From the cell containing the given text, extract its center point as (X, Y) coordinate. 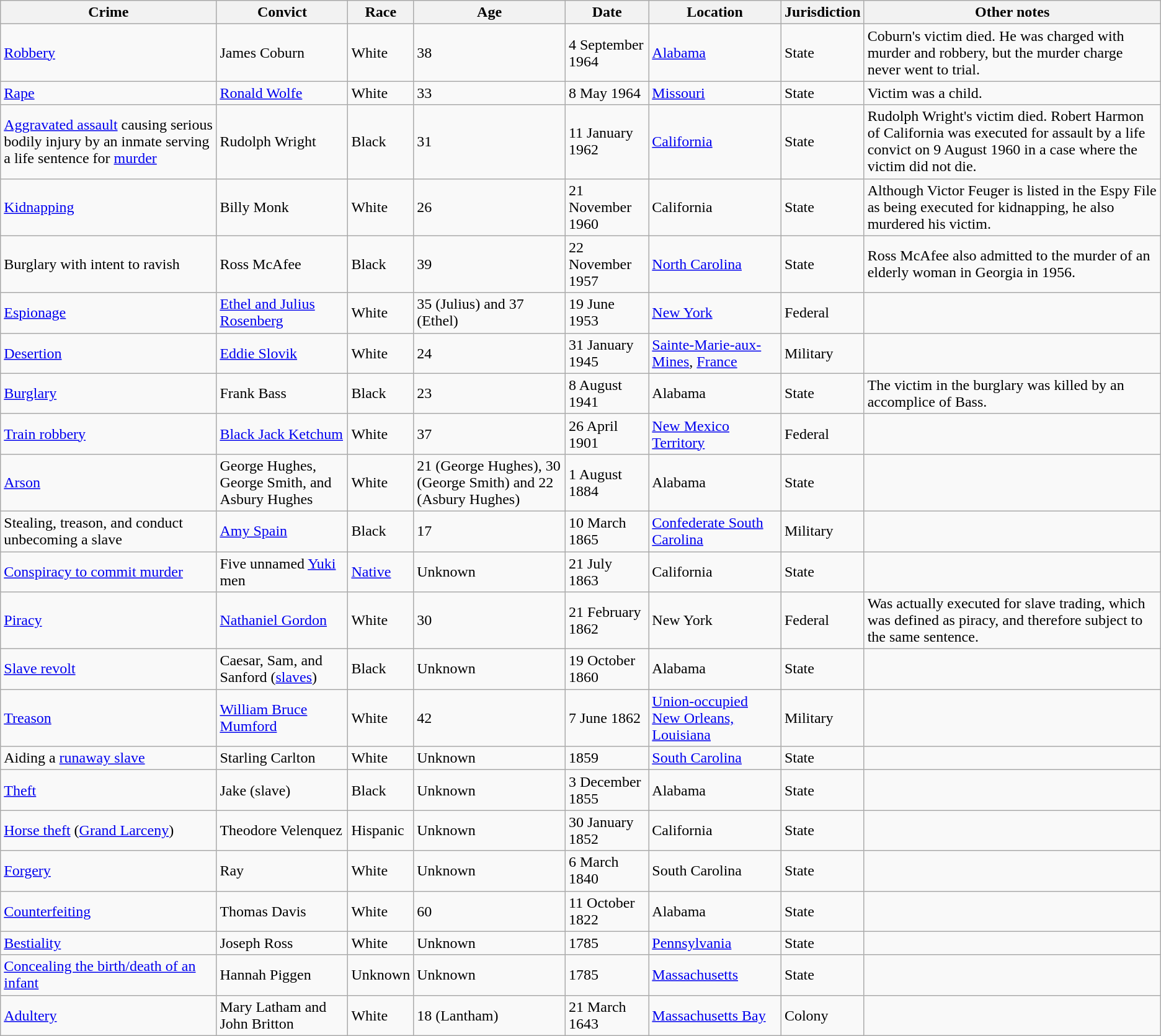
Bestiality (109, 943)
33 (490, 93)
17 (490, 531)
Horse theft (Grand Larceny) (109, 831)
Adultery (109, 1016)
Desertion (109, 353)
21 (George Hughes), 30 (George Smith) and 22 (Asbury Hughes) (490, 482)
Ross McAfee also admitted to the murder of an elderly woman in Georgia in 1956. (1012, 264)
4 September 1964 (607, 53)
Burglary with intent to ravish (109, 264)
Rudolph Wright (282, 141)
31 January 1945 (607, 353)
23 (490, 393)
Coburn's victim died. He was charged with murder and robbery, but the murder charge never went to trial. (1012, 53)
Amy Spain (282, 531)
38 (490, 53)
11 October 1822 (607, 911)
Victim was a child. (1012, 93)
Hannah Piggen (282, 975)
1859 (607, 758)
Pennsylvania (715, 943)
Ray (282, 870)
Location (715, 12)
Rape (109, 93)
Espionage (109, 312)
William Bruce Mumford (282, 718)
Missouri (715, 93)
Hispanic (381, 831)
3 December 1855 (607, 790)
31 (490, 141)
Theft (109, 790)
Age (490, 12)
Counterfeiting (109, 911)
Conspiracy to commit murder (109, 572)
6 March 1840 (607, 870)
Jurisdiction (822, 12)
Jake (slave) (282, 790)
Slave revolt (109, 670)
Mary Latham and John Britton (282, 1016)
37 (490, 434)
39 (490, 264)
Piracy (109, 621)
Colony (822, 1016)
Was actually executed for slave trading, which was defined as piracy, and therefore subject to the same sentence. (1012, 621)
Massachusetts Bay (715, 1016)
Burglary (109, 393)
8 May 1964 (607, 93)
Billy Monk (282, 207)
30 (490, 621)
60 (490, 911)
8 August 1941 (607, 393)
George Hughes, George Smith, and Asbury Hughes (282, 482)
19 June 1953 (607, 312)
21 February 1862 (607, 621)
Sainte-Marie-aux-Mines, France (715, 353)
18 (Lantham) (490, 1016)
Other notes (1012, 12)
Starling Carlton (282, 758)
26 (490, 207)
Eddie Slovik (282, 353)
Thomas Davis (282, 911)
30 January 1852 (607, 831)
Massachusetts (715, 975)
Train robbery (109, 434)
11 January 1962 (607, 141)
Aiding a runaway slave (109, 758)
Black Jack Ketchum (282, 434)
Five unnamed Yuki men (282, 572)
Theodore Velenquez (282, 831)
North Carolina (715, 264)
Race (381, 12)
Kidnapping (109, 207)
Arson (109, 482)
26 April 1901 (607, 434)
Joseph Ross (282, 943)
The victim in the burglary was killed by an accomplice of Bass. (1012, 393)
Crime (109, 12)
7 June 1862 (607, 718)
James Coburn (282, 53)
35 (Julius) and 37 (Ethel) (490, 312)
Stealing, treason, and conduct unbecoming a slave (109, 531)
Ronald Wolfe (282, 93)
1 August 1884 (607, 482)
Frank Bass (282, 393)
24 (490, 353)
22 November 1957 (607, 264)
New Mexico Territory (715, 434)
Caesar, Sam, and Sanford (slaves) (282, 670)
Union-occupied New Orleans, Louisiana (715, 718)
Nathaniel Gordon (282, 621)
Convict (282, 12)
19 October 1860 (607, 670)
21 November 1960 (607, 207)
Concealing the birth/death of an infant (109, 975)
Native (381, 572)
21 July 1863 (607, 572)
21 March 1643 (607, 1016)
Although Victor Feuger is listed in the Espy File as being executed for kidnapping, he also murdered his victim. (1012, 207)
Robbery (109, 53)
Aggravated assault causing serious bodily injury by an inmate serving a life sentence for murder (109, 141)
Treason (109, 718)
Date (607, 12)
10 March 1865 (607, 531)
Forgery (109, 870)
Ethel and Julius Rosenberg (282, 312)
Confederate South Carolina (715, 531)
42 (490, 718)
Ross McAfee (282, 264)
